From the cell containing the given text, extract its center point as [X, Y] coordinate. 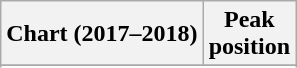
Peak position [249, 34]
Chart (2017–2018) [102, 34]
